Identify which cell holds the provided text, then report its [x, y] central coordinate. 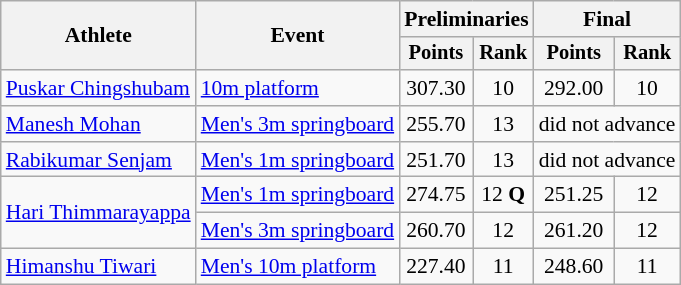
Hari Thimmarayappa [98, 212]
260.70 [436, 231]
10m platform [298, 88]
248.60 [574, 267]
Preliminaries [466, 19]
251.70 [436, 160]
227.40 [436, 267]
255.70 [436, 124]
Athlete [98, 36]
12 Q [504, 195]
Final [608, 19]
292.00 [574, 88]
261.20 [574, 231]
307.30 [436, 88]
Manesh Mohan [98, 124]
Puskar Chingshubam [98, 88]
274.75 [436, 195]
Rabikumar Senjam [98, 160]
Men's 10m platform [298, 267]
251.25 [574, 195]
Himanshu Tiwari [98, 267]
Event [298, 36]
